Identify which cell holds the provided text, then report its (x, y) central coordinate. 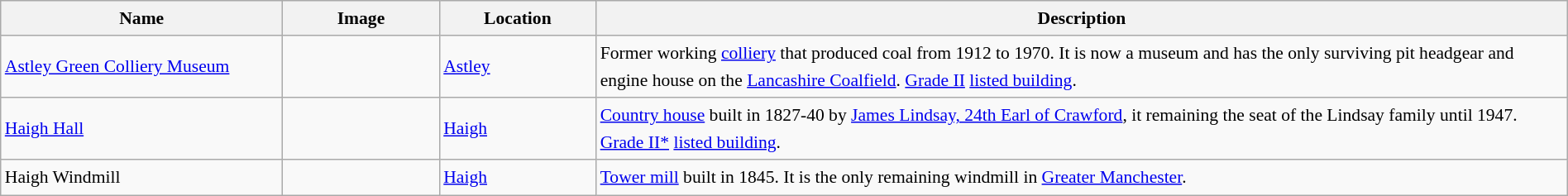
Tower mill built in 1845. It is the only remaining windmill in Greater Manchester. (1082, 177)
Name (142, 18)
Astley Green Colliery Museum (142, 68)
Haigh Hall (142, 129)
Description (1082, 18)
Image (361, 18)
Location (518, 18)
Astley (518, 68)
Haigh Windmill (142, 177)
